Return (x, y) of the center of cell containing provided text 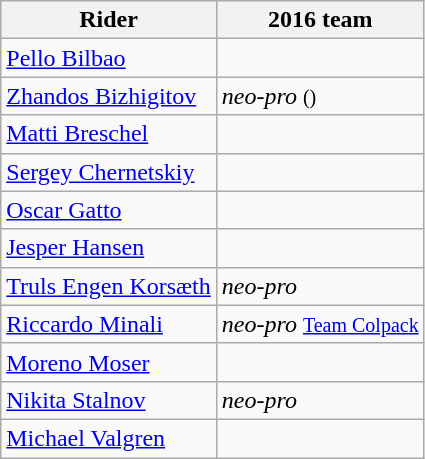
Moreno Moser (109, 362)
neo-pro Team Colpack (320, 324)
Oscar Gatto (109, 210)
neo-pro () (320, 96)
Truls Engen Korsæth (109, 286)
Zhandos Bizhigitov (109, 96)
Jesper Hansen (109, 248)
Pello Bilbao (109, 58)
Rider (109, 20)
Nikita Stalnov (109, 400)
Riccardo Minali (109, 324)
Michael Valgren (109, 438)
Matti Breschel (109, 134)
2016 team (320, 20)
Sergey Chernetskiy (109, 172)
